Capture the cell that displays the provided text and extract its (x, y) central coordinate. 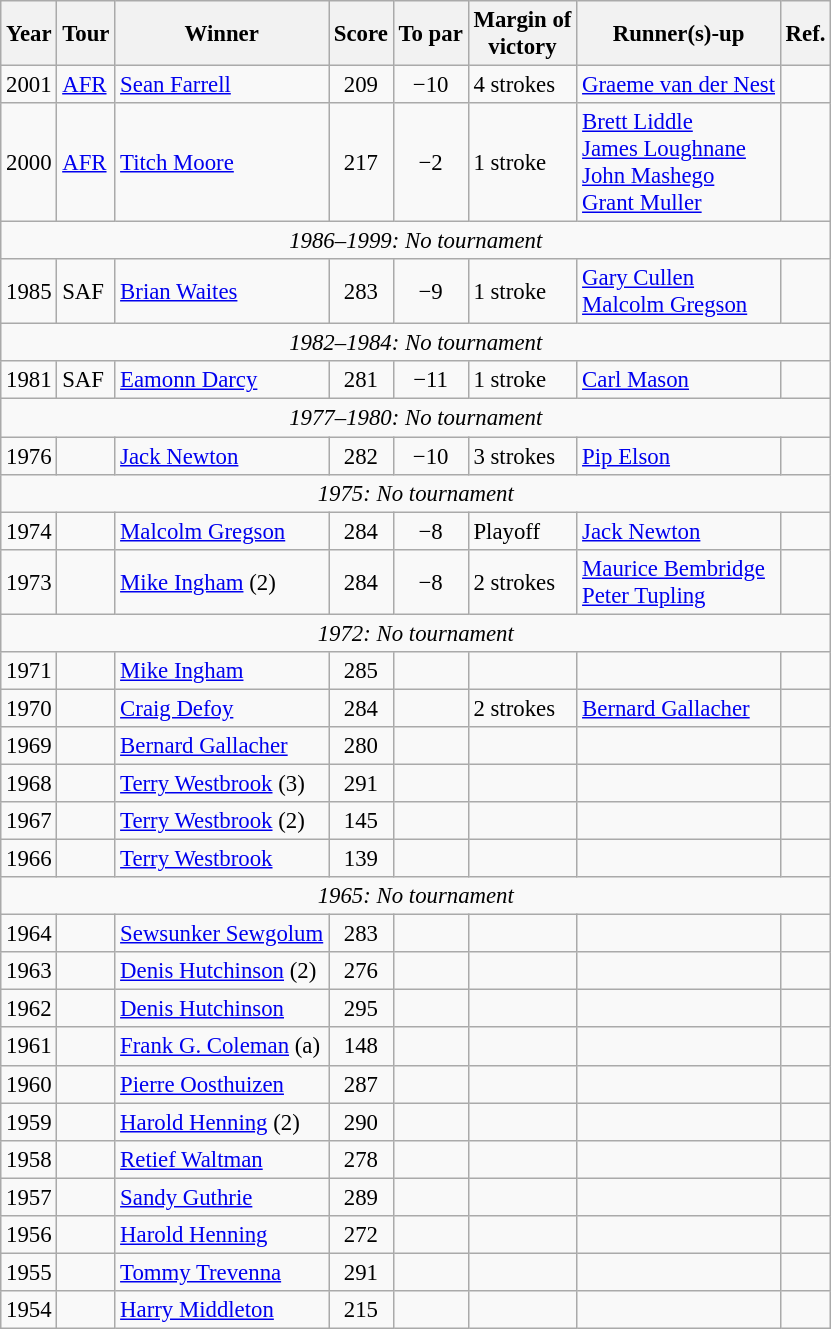
Winner (222, 34)
1967 (29, 821)
281 (362, 381)
Mike Ingham (2) (222, 582)
Pip Elson (679, 456)
215 (362, 1310)
295 (362, 1009)
1981 (29, 381)
1961 (29, 1047)
Frank G. Coleman (a) (222, 1047)
1971 (29, 671)
1962 (29, 1009)
Ref. (805, 34)
1956 (29, 1235)
145 (362, 821)
209 (362, 85)
1955 (29, 1272)
287 (362, 1084)
278 (362, 1159)
Runner(s)-up (679, 34)
1972: No tournament (416, 633)
1970 (29, 708)
289 (362, 1197)
−11 (430, 381)
−2 (430, 162)
To par (430, 34)
Titch Moore (222, 162)
148 (362, 1047)
1960 (29, 1084)
1954 (29, 1310)
1968 (29, 783)
1958 (29, 1159)
Terry Westbrook (3) (222, 783)
290 (362, 1122)
Playoff (522, 531)
Maurice Bembridge Peter Tupling (679, 582)
1975: No tournament (416, 493)
Score (362, 34)
2000 (29, 162)
4 strokes (522, 85)
1963 (29, 971)
Denis Hutchinson (2) (222, 971)
1986–1999: No tournament (416, 241)
Eamonn Darcy (222, 381)
Harold Henning (2) (222, 1122)
−9 (430, 292)
1976 (29, 456)
1957 (29, 1197)
Tommy Trevenna (222, 1272)
1969 (29, 746)
1974 (29, 531)
139 (362, 859)
Denis Hutchinson (222, 1009)
Craig Defoy (222, 708)
2001 (29, 85)
Graeme van der Nest (679, 85)
Sean Farrell (222, 85)
Pierre Oosthuizen (222, 1084)
Tour (86, 34)
Year (29, 34)
Harry Middleton (222, 1310)
Mike Ingham (222, 671)
Carl Mason (679, 381)
Brett Liddle James Loughnane John Mashego Grant Muller (679, 162)
280 (362, 746)
1959 (29, 1122)
Terry Westbrook (222, 859)
1965: No tournament (416, 896)
272 (362, 1235)
Sandy Guthrie (222, 1197)
Brian Waites (222, 292)
1977–1980: No tournament (416, 418)
1964 (29, 934)
282 (362, 456)
1973 (29, 582)
Gary Cullen Malcolm Gregson (679, 292)
217 (362, 162)
Margin ofvictory (522, 34)
1982–1984: No tournament (416, 343)
Harold Henning (222, 1235)
Sewsunker Sewgolum (222, 934)
1985 (29, 292)
276 (362, 971)
1966 (29, 859)
Retief Waltman (222, 1159)
3 strokes (522, 456)
Terry Westbrook (2) (222, 821)
285 (362, 671)
Malcolm Gregson (222, 531)
